Capture the cell that displays the provided text and extract its [X, Y] central coordinate. 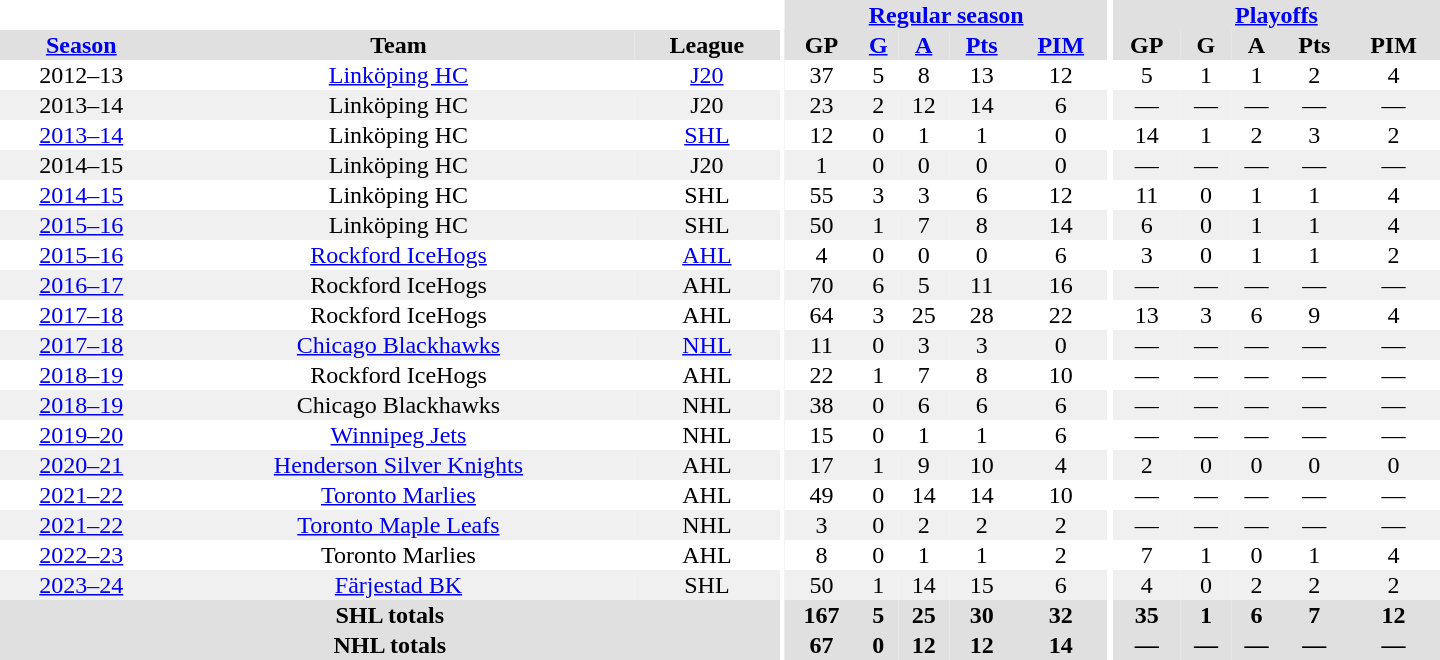
67 [822, 645]
23 [822, 105]
2016–17 [82, 285]
16 [1060, 285]
SHL totals [390, 615]
32 [1060, 615]
Färjestad BK [399, 585]
35 [1147, 615]
17 [822, 465]
Playoffs [1276, 15]
Season [82, 45]
55 [822, 195]
30 [982, 615]
2023–24 [82, 585]
League [706, 45]
70 [822, 285]
Winnipeg Jets [399, 435]
38 [822, 405]
Regular season [946, 15]
64 [822, 315]
37 [822, 75]
2012–13 [82, 75]
2019–20 [82, 435]
2020–21 [82, 465]
NHL totals [390, 645]
167 [822, 615]
49 [822, 495]
Henderson Silver Knights [399, 465]
Toronto Maple Leafs [399, 525]
28 [982, 315]
Team [399, 45]
2022–23 [82, 555]
